Identify which cell holds the provided text, then report its [X, Y] central coordinate. 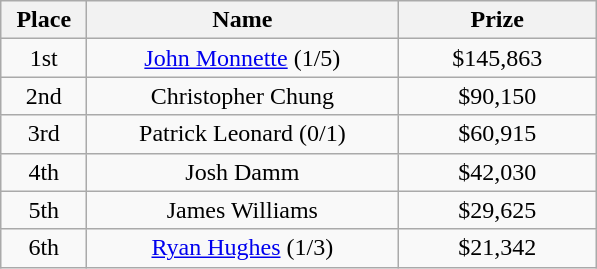
$90,150 [498, 96]
John Monnette (1/5) [242, 58]
5th [44, 210]
$145,863 [498, 58]
Place [44, 20]
James Williams [242, 210]
Ryan Hughes (1/3) [242, 248]
Name [242, 20]
1st [44, 58]
$60,915 [498, 134]
Josh Damm [242, 172]
Prize [498, 20]
$21,342 [498, 248]
$42,030 [498, 172]
2nd [44, 96]
3rd [44, 134]
6th [44, 248]
Christopher Chung [242, 96]
Patrick Leonard (0/1) [242, 134]
$29,625 [498, 210]
4th [44, 172]
